From the cell containing the given text, extract its center point as (x, y) coordinate. 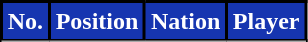
Position (96, 22)
Player (266, 22)
No. (26, 22)
Nation (186, 22)
